Detect which cell encompasses the target text, then output its (X, Y) center coordinate. 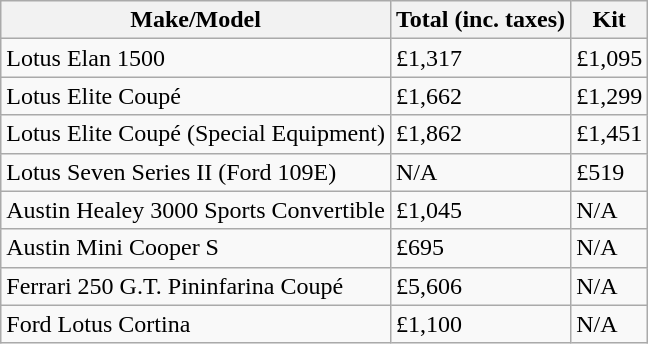
Lotus Seven Series II (Ford 109E) (196, 172)
Ferrari 250 G.T. Pininfarina Coupé (196, 286)
£519 (610, 172)
Lotus Elite Coupé (196, 96)
£1,095 (610, 58)
Total (inc. taxes) (480, 20)
Kit (610, 20)
£695 (480, 248)
£1,662 (480, 96)
£5,606 (480, 286)
£1,317 (480, 58)
Lotus Elite Coupé (Special Equipment) (196, 134)
Austin Mini Cooper S (196, 248)
£1,299 (610, 96)
Make/Model (196, 20)
£1,045 (480, 210)
Lotus Elan 1500 (196, 58)
£1,451 (610, 134)
Ford Lotus Cortina (196, 324)
£1,862 (480, 134)
Austin Healey 3000 Sports Convertible (196, 210)
£1,100 (480, 324)
